Determine the (X, Y) coordinate at the center of the cell enclosing the given text.  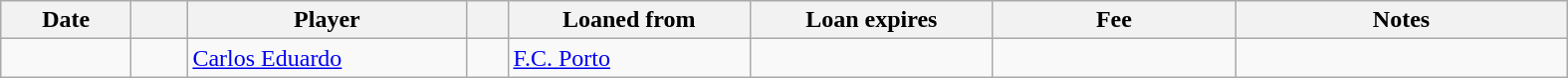
Date (66, 20)
Carlos Eduardo (327, 58)
Loaned from (629, 20)
F.C. Porto (629, 58)
Notes (1402, 20)
Loan expires (872, 20)
Fee (1114, 20)
Player (327, 20)
